Find where the given text appears and provide that cell's center as (X, Y) coordinate. 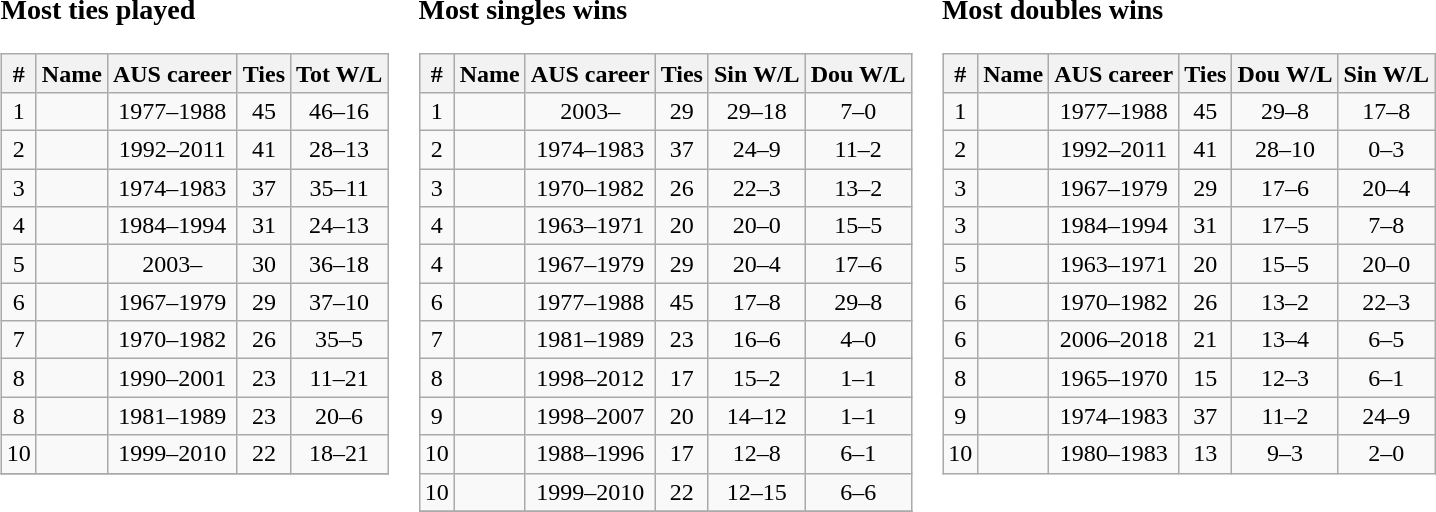
28–10 (1285, 150)
12–3 (1285, 378)
14–12 (756, 416)
15 (1206, 378)
9–3 (1285, 454)
37–10 (340, 302)
15–2 (756, 378)
0–3 (1386, 150)
1998–2007 (590, 416)
13–4 (1285, 340)
30 (264, 264)
6–6 (858, 492)
6–5 (1386, 340)
12–15 (756, 492)
7–0 (858, 111)
35–5 (340, 340)
12–8 (756, 454)
36–18 (340, 264)
21 (1206, 340)
1990–2001 (172, 378)
11–21 (340, 378)
24–13 (340, 226)
46–16 (340, 111)
2006–2018 (1114, 340)
1988–1996 (590, 454)
18–21 (340, 454)
28–13 (340, 150)
35–11 (340, 188)
2–0 (1386, 454)
1998–2012 (590, 378)
13 (1206, 454)
Tot W/L (340, 73)
20–6 (340, 416)
4–0 (858, 340)
1980–1983 (1114, 454)
17–5 (1285, 226)
7–8 (1386, 226)
16–6 (756, 340)
1965–1970 (1114, 378)
29–18 (756, 111)
